From the cell containing the given text, extract its center point as [X, Y] coordinate. 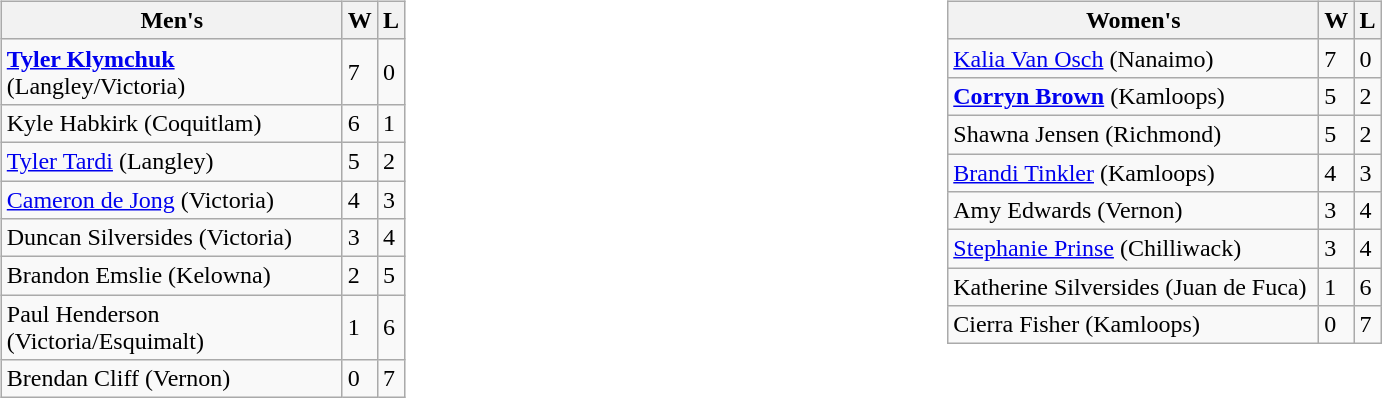
Tyler Klymchuk (Langley/Victoria) [172, 72]
Shawna Jensen (Richmond) [1134, 134]
Kyle Habkirk (Coquitlam) [172, 123]
Brandi Tinkler (Kamloops) [1134, 173]
Paul Henderson (Victoria/Esquimalt) [172, 328]
Kalia Van Osch (Nanaimo) [1134, 58]
Cierra Fisher (Kamloops) [1134, 325]
Brandon Emslie (Kelowna) [172, 276]
Duncan Silversides (Victoria) [172, 238]
Amy Edwards (Vernon) [1134, 211]
Corryn Brown (Kamloops) [1134, 96]
Men's [172, 20]
Cameron de Jong (Victoria) [172, 199]
Women's [1134, 20]
Stephanie Prinse (Chilliwack) [1134, 249]
Katherine Silversides (Juan de Fuca) [1134, 287]
Tyler Tardi (Langley) [172, 161]
Brendan Cliff (Vernon) [172, 379]
